Scan for the cell matching the given text and deliver its [x, y] coordinate at center. 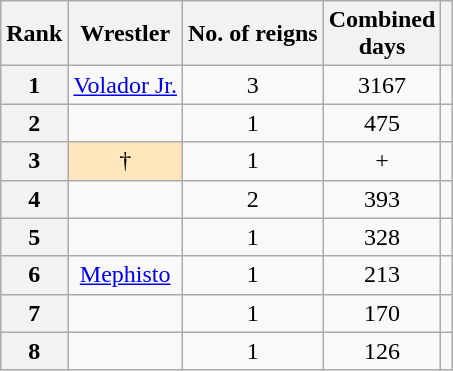
Volador Jr. [126, 85]
5 [34, 237]
4 [34, 199]
475 [382, 123]
393 [382, 199]
Wrestler [126, 34]
7 [34, 313]
213 [382, 275]
6 [34, 275]
Mephisto [126, 275]
328 [382, 237]
Rank [34, 34]
† [126, 161]
8 [34, 351]
No. of reigns [252, 34]
+ [382, 161]
126 [382, 351]
Combineddays [382, 34]
170 [382, 313]
3167 [382, 85]
